Scan for the cell matching the given text and deliver its [X, Y] coordinate at center. 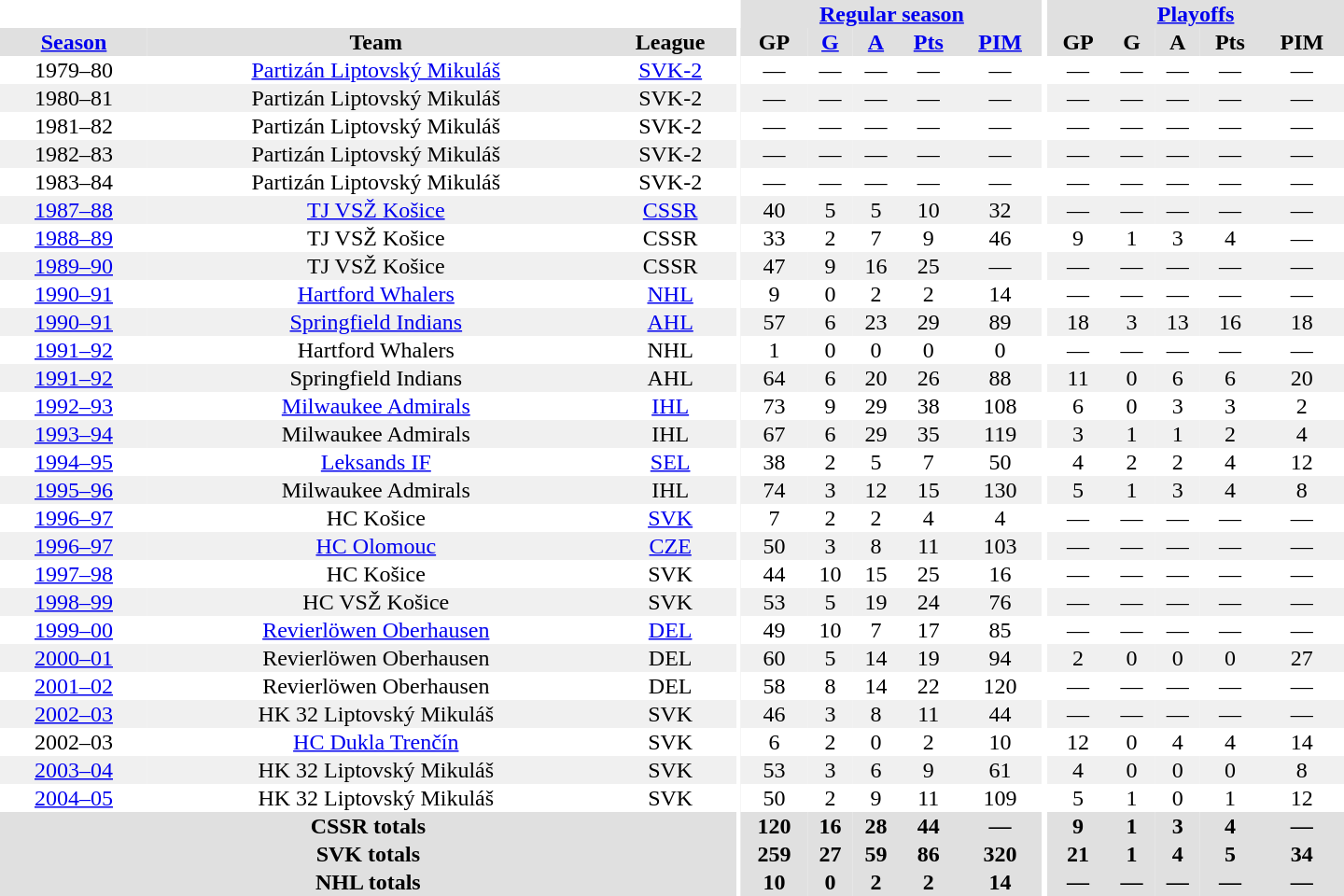
76 [1001, 602]
2004–05 [74, 798]
109 [1001, 798]
2000–01 [74, 658]
1999–00 [74, 630]
259 [775, 854]
1983–84 [74, 182]
22 [929, 686]
CSSR totals [368, 826]
40 [775, 210]
49 [775, 630]
HC Dukla Trenčín [376, 742]
28 [875, 826]
64 [775, 378]
SEL [670, 462]
1988–89 [74, 238]
1994–95 [74, 462]
32 [1001, 210]
74 [775, 490]
Playoffs [1196, 14]
Regular season [892, 14]
61 [1001, 770]
Team [376, 42]
HC Olomouc [376, 546]
CZE [670, 546]
13 [1178, 322]
34 [1302, 854]
1998–99 [74, 602]
35 [929, 434]
58 [775, 686]
21 [1078, 854]
Leksands IF [376, 462]
1992–93 [74, 406]
23 [875, 322]
1989–90 [74, 266]
26 [929, 378]
57 [775, 322]
320 [1001, 854]
47 [775, 266]
85 [1001, 630]
103 [1001, 546]
88 [1001, 378]
Season [74, 42]
2003–04 [74, 770]
67 [775, 434]
1987–88 [74, 210]
1997–98 [74, 574]
1995–96 [74, 490]
1979–80 [74, 70]
SVK totals [368, 854]
24 [929, 602]
94 [1001, 658]
73 [775, 406]
1982–83 [74, 154]
1981–82 [74, 126]
League [670, 42]
33 [775, 238]
1993–94 [74, 434]
NHL totals [368, 882]
2001–02 [74, 686]
17 [929, 630]
HC VSŽ Košice [376, 602]
130 [1001, 490]
60 [775, 658]
1980–81 [74, 98]
108 [1001, 406]
59 [875, 854]
86 [929, 854]
89 [1001, 322]
119 [1001, 434]
